For the text-containing cell, return its midpoint in [X, Y] coordinate format. 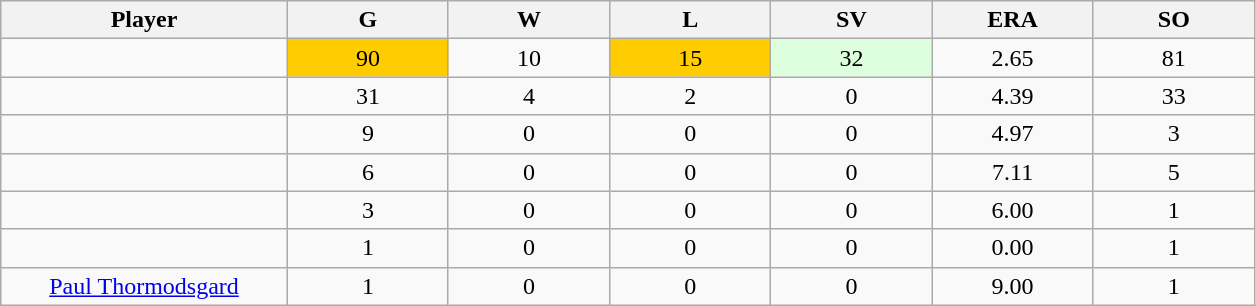
ERA [1012, 20]
SO [1174, 20]
G [368, 20]
6 [368, 172]
32 [852, 58]
2 [690, 96]
7.11 [1012, 172]
9 [368, 134]
15 [690, 58]
SV [852, 20]
6.00 [1012, 210]
Paul Thormodsgard [144, 286]
9.00 [1012, 286]
33 [1174, 96]
L [690, 20]
W [528, 20]
4.97 [1012, 134]
10 [528, 58]
5 [1174, 172]
0.00 [1012, 248]
Player [144, 20]
4.39 [1012, 96]
90 [368, 58]
81 [1174, 58]
4 [528, 96]
31 [368, 96]
2.65 [1012, 58]
